Locate the cell with the specified text and output its [X, Y] center coordinate. 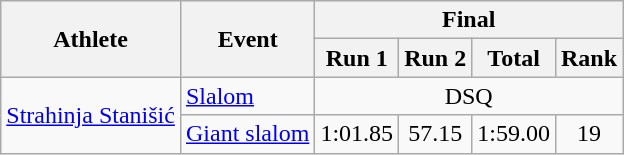
DSQ [469, 96]
Event [247, 39]
Total [514, 58]
Run 2 [436, 58]
Strahinja Stanišić [91, 115]
Giant slalom [247, 134]
1:59.00 [514, 134]
1:01.85 [357, 134]
Final [469, 20]
19 [588, 134]
57.15 [436, 134]
Slalom [247, 96]
Rank [588, 58]
Run 1 [357, 58]
Athlete [91, 39]
